Locate the cell with the specified text and output its (X, Y) center coordinate. 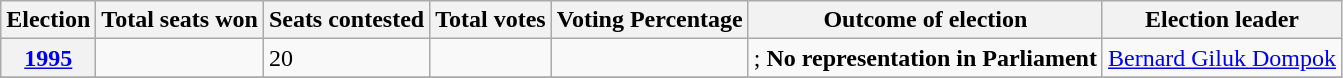
Election (48, 20)
20 (346, 58)
Seats contested (346, 20)
Outcome of election (925, 20)
Bernard Giluk Dompok (1222, 58)
; No representation in Parliament (925, 58)
Voting Percentage (650, 20)
Election leader (1222, 20)
1995 (48, 58)
Total seats won (180, 20)
Total votes (491, 20)
